Provide the (X, Y) coordinate of the cell's center where the given text is located.  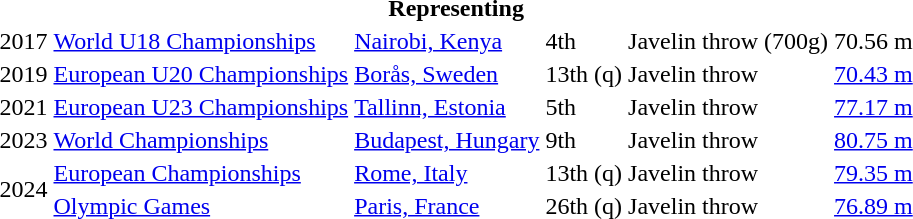
World Championships (201, 140)
Nairobi, Kenya (447, 41)
4th (584, 41)
Borås, Sweden (447, 74)
9th (584, 140)
European U20 Championships (201, 74)
European U23 Championships (201, 107)
Javelin throw (700g) (728, 41)
5th (584, 107)
Budapest, Hungary (447, 140)
Rome, Italy (447, 173)
World U18 Championships (201, 41)
Tallinn, Estonia (447, 107)
European Championships (201, 173)
